Scan for the cell matching the given text and deliver its [X, Y] coordinate at center. 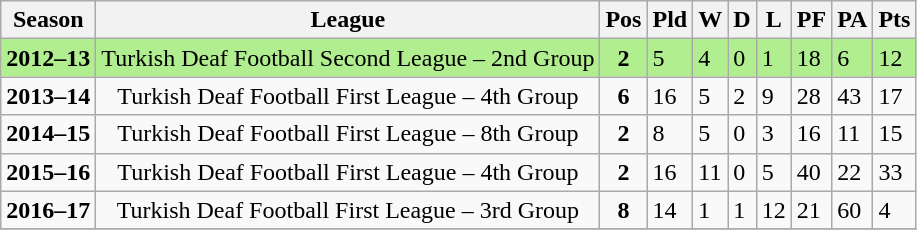
Turkish Deaf Football Second League – 2nd Group [348, 58]
L [774, 20]
17 [894, 96]
22 [852, 172]
9 [774, 96]
2016–17 [48, 210]
2012–13 [48, 58]
PF [811, 20]
Pos [624, 20]
W [710, 20]
Turkish Deaf Football First League – 3rd Group [348, 210]
60 [852, 210]
18 [811, 58]
D [742, 20]
40 [811, 172]
Pld [670, 20]
33 [894, 172]
43 [852, 96]
28 [811, 96]
2015–16 [48, 172]
2014–15 [48, 134]
Turkish Deaf Football First League – 8th Group [348, 134]
21 [811, 210]
League [348, 20]
Season [48, 20]
PA [852, 20]
14 [670, 210]
3 [774, 134]
Pts [894, 20]
2013–14 [48, 96]
15 [894, 134]
